Return the [x, y] coordinate for the center point of the cell that contains the specified text.  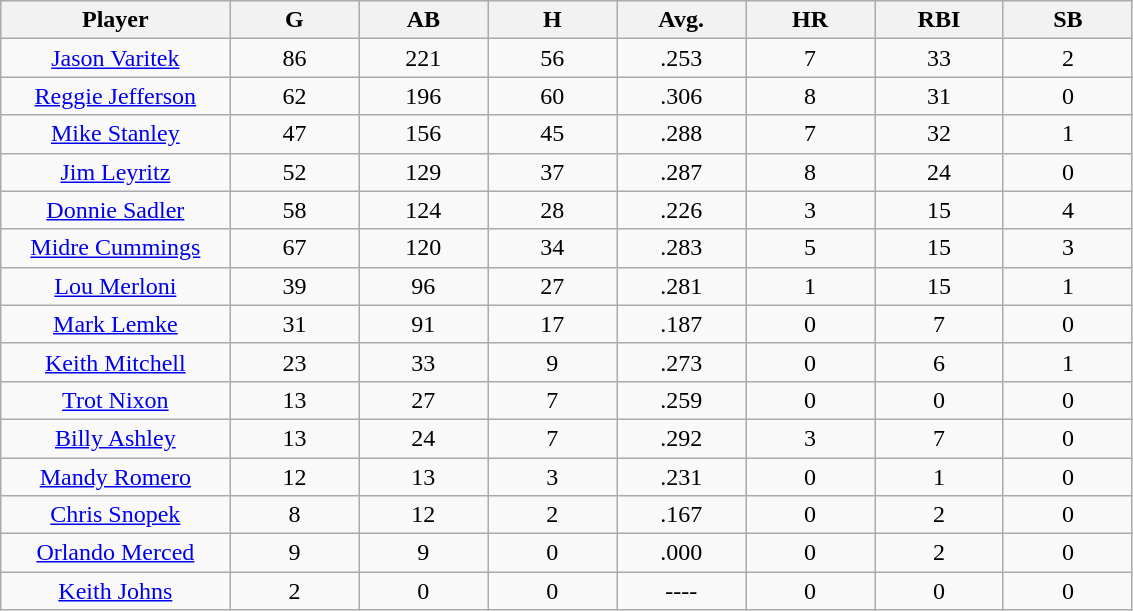
58 [294, 210]
60 [552, 96]
.292 [682, 438]
.167 [682, 515]
.283 [682, 248]
221 [424, 58]
34 [552, 248]
86 [294, 58]
AB [424, 20]
Reggie Jefferson [116, 96]
.000 [682, 553]
45 [552, 134]
37 [552, 172]
.259 [682, 400]
.288 [682, 134]
5 [810, 248]
Jim Leyritz [116, 172]
Player [116, 20]
196 [424, 96]
Billy Ashley [116, 438]
.273 [682, 362]
156 [424, 134]
129 [424, 172]
91 [424, 324]
32 [938, 134]
Mark Lemke [116, 324]
47 [294, 134]
.226 [682, 210]
4 [1068, 210]
Keith Mitchell [116, 362]
Avg. [682, 20]
Chris Snopek [116, 515]
Lou Merloni [116, 286]
H [552, 20]
.306 [682, 96]
.287 [682, 172]
56 [552, 58]
Jason Varitek [116, 58]
G [294, 20]
.281 [682, 286]
Mike Stanley [116, 134]
124 [424, 210]
.231 [682, 477]
Donnie Sadler [116, 210]
Orlando Merced [116, 553]
28 [552, 210]
---- [682, 591]
67 [294, 248]
HR [810, 20]
SB [1068, 20]
Mandy Romero [116, 477]
39 [294, 286]
6 [938, 362]
Keith Johns [116, 591]
Trot Nixon [116, 400]
17 [552, 324]
120 [424, 248]
.253 [682, 58]
62 [294, 96]
52 [294, 172]
Midre Cummings [116, 248]
23 [294, 362]
96 [424, 286]
.187 [682, 324]
RBI [938, 20]
